Provide the [X, Y] coordinate of the cell's center where the given text is located.  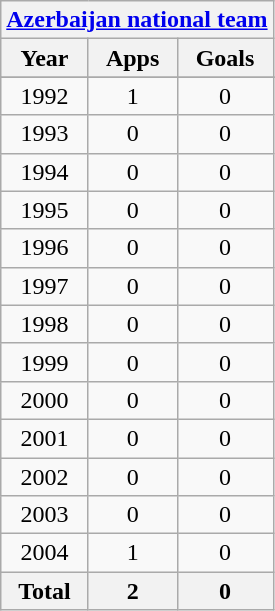
2 [132, 591]
1995 [45, 210]
Year [45, 58]
2003 [45, 515]
2000 [45, 400]
Azerbaijan national team [137, 20]
2002 [45, 477]
1997 [45, 286]
1999 [45, 362]
2001 [45, 438]
1992 [45, 96]
1993 [45, 134]
Goals [225, 58]
1998 [45, 324]
1994 [45, 172]
Total [45, 591]
2004 [45, 553]
Apps [132, 58]
1996 [45, 248]
